Output the (x, y) coordinate of the center of the cell containing the given text.  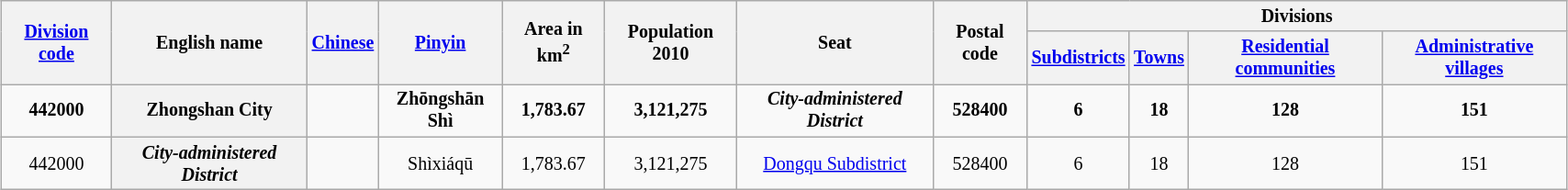
Divisions (1297, 17)
Pinyin (441, 42)
Residential communities (1285, 59)
Towns (1159, 59)
English name (209, 42)
Chinese (343, 42)
Area in km2 (553, 42)
Administrative villages (1474, 59)
Shìxiáqū (441, 163)
Zhōngshān Shì (441, 110)
Subdistricts (1079, 59)
Population 2010 (670, 42)
Postal code (980, 42)
Dongqu Subdistrict (835, 163)
Zhongshan City (209, 110)
Division code (57, 42)
Seat (835, 42)
